Pinpoint the cell where the given text exists, returning its (x, y) midpoint coordinate. 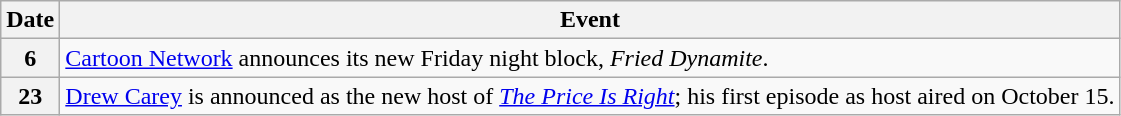
Drew Carey is announced as the new host of The Price Is Right; his first episode as host aired on October 15. (590, 96)
Cartoon Network announces its new Friday night block, Fried Dynamite. (590, 58)
Event (590, 20)
6 (30, 58)
Date (30, 20)
23 (30, 96)
